Pinpoint the cell where the given text exists, returning its [x, y] midpoint coordinate. 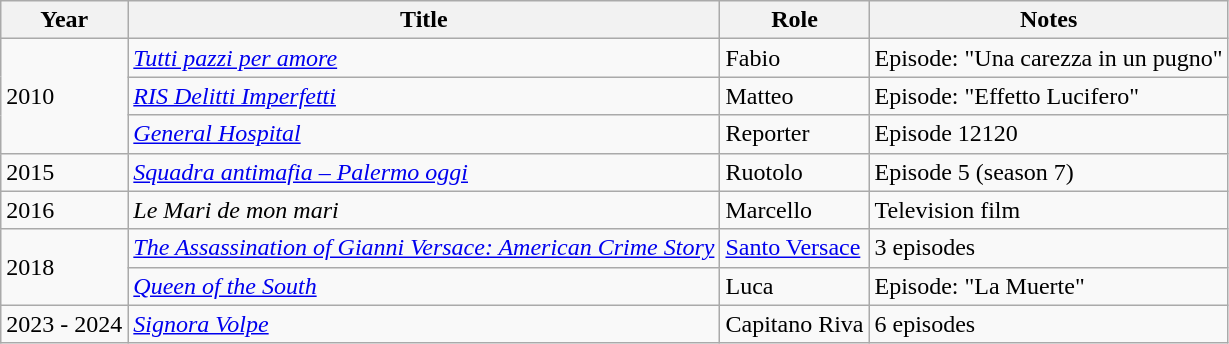
Matteo [794, 96]
Squadra antimafia – Palermo oggi [424, 172]
6 episodes [1048, 324]
Episode 5 (season 7) [1048, 172]
Fabio [794, 58]
Capitano Riva [794, 324]
Episode 12120 [1048, 134]
Queen of the South [424, 286]
Santo Versace [794, 248]
Year [64, 20]
RIS Delitti Imperfetti [424, 96]
Le Mari de mon mari [424, 210]
Reporter [794, 134]
Role [794, 20]
2015 [64, 172]
2010 [64, 96]
Episode: "La Muerte" [1048, 286]
Television film [1048, 210]
Title [424, 20]
Marcello [794, 210]
2016 [64, 210]
The Assassination of Gianni Versace: American Crime Story [424, 248]
2018 [64, 267]
Episode: "Effetto Lucifero" [1048, 96]
Episode: "Una carezza in un pugno" [1048, 58]
Tutti pazzi per amore [424, 58]
Ruotolo [794, 172]
General Hospital [424, 134]
Signora Volpe [424, 324]
2023 - 2024 [64, 324]
3 episodes [1048, 248]
Luca [794, 286]
Notes [1048, 20]
